Determine the [x, y] coordinate at the center of the cell enclosing the given text.  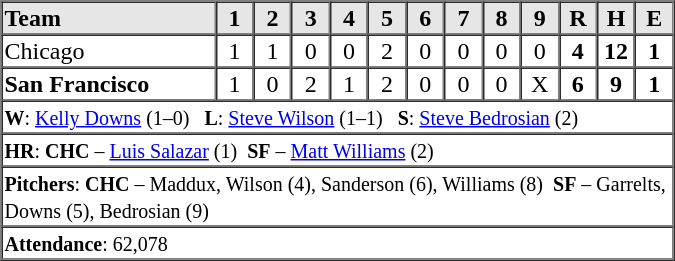
Team [109, 18]
San Francisco [109, 84]
Chicago [109, 50]
7 [463, 18]
Attendance: 62,078 [338, 242]
Pitchers: CHC – Maddux, Wilson (4), Sanderson (6), Williams (8) SF – Garrelts, Downs (5), Bedrosian (9) [338, 196]
X [540, 84]
H [616, 18]
12 [616, 50]
3 [311, 18]
5 [387, 18]
W: Kelly Downs (1–0) L: Steve Wilson (1–1) S: Steve Bedrosian (2) [338, 116]
8 [501, 18]
R [578, 18]
HR: CHC – Luis Salazar (1) SF – Matt Williams (2) [338, 150]
E [654, 18]
